Determine the [x, y] coordinate at the center of the cell enclosing the given text.  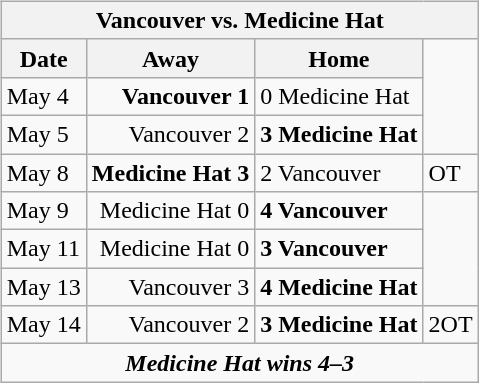
2 Vancouver [339, 173]
Date [44, 58]
Vancouver 3 [170, 287]
0 Medicine Hat [339, 96]
May 14 [44, 325]
Home [339, 58]
4 Vancouver [339, 211]
Vancouver vs. Medicine Hat [240, 20]
May 4 [44, 96]
2OT [450, 325]
May 11 [44, 249]
May 5 [44, 134]
Vancouver 1 [170, 96]
4 Medicine Hat [339, 287]
May 13 [44, 287]
3 Vancouver [339, 249]
May 8 [44, 173]
OT [450, 173]
Medicine Hat 3 [170, 173]
Away [170, 58]
Medicine Hat wins 4–3 [240, 363]
May 9 [44, 211]
